Find where the given text appears and provide that cell's center as (X, Y) coordinate. 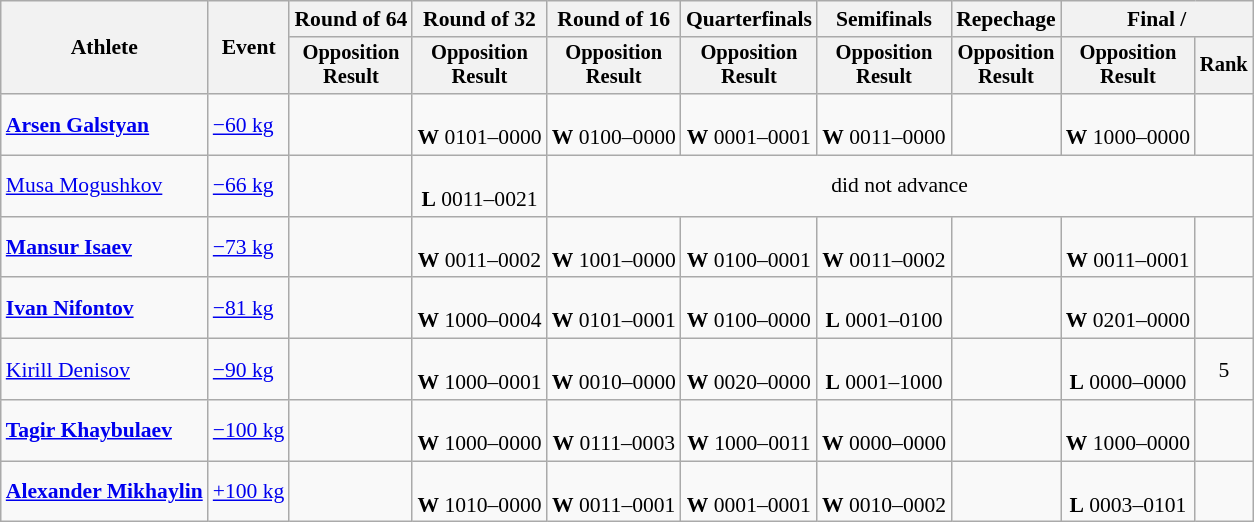
W 0100–0001 (749, 248)
W 1001–0000 (614, 248)
Kirill Denisov (104, 370)
Ivan Nifontov (104, 308)
−90 kg (249, 370)
−66 kg (249, 186)
5 (1224, 370)
Musa Mogushkov (104, 186)
L 0003–0101 (1128, 492)
W 1000–0011 (749, 430)
W 1000–0004 (479, 308)
Arsen Galstyan (104, 124)
Event (249, 48)
Quarterfinals (749, 19)
L 0011–0021 (479, 186)
W 0101–0001 (614, 308)
−100 kg (249, 430)
L 0001–1000 (884, 370)
+100 kg (249, 492)
Final / (1157, 19)
L 0000–0000 (1128, 370)
−60 kg (249, 124)
Alexander Mikhaylin (104, 492)
W 0011–0000 (884, 124)
W 0020–0000 (749, 370)
Mansur Isaev (104, 248)
W 0000–0000 (884, 430)
Athlete (104, 48)
Semifinals (884, 19)
W 1010–0000 (479, 492)
Round of 16 (614, 19)
W 0101–0000 (479, 124)
W 0010–0000 (614, 370)
W 0201–0000 (1128, 308)
W 1000–0001 (479, 370)
Round of 32 (479, 19)
L 0001–0100 (884, 308)
Round of 64 (350, 19)
Rank (1224, 66)
W 0010–0002 (884, 492)
Repechage (1006, 19)
W 0111–0003 (614, 430)
−73 kg (249, 248)
−81 kg (249, 308)
Tagir Khaybulaev (104, 430)
did not advance (900, 186)
